From the cell containing the given text, extract its center point as [X, Y] coordinate. 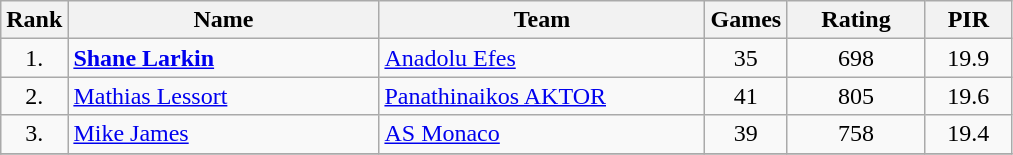
39 [746, 134]
Rank [34, 20]
PIR [968, 20]
Mike James [224, 134]
41 [746, 96]
805 [856, 96]
Rating [856, 20]
AS Monaco [542, 134]
Panathinaikos AKTOR [542, 96]
19.9 [968, 58]
698 [856, 58]
758 [856, 134]
2. [34, 96]
Shane Larkin [224, 58]
35 [746, 58]
3. [34, 134]
Team [542, 20]
Anadolu Efes [542, 58]
1. [34, 58]
Games [746, 20]
Name [224, 20]
19.4 [968, 134]
Mathias Lessort [224, 96]
19.6 [968, 96]
